Detect which cell encompasses the target text, then output its [X, Y] center coordinate. 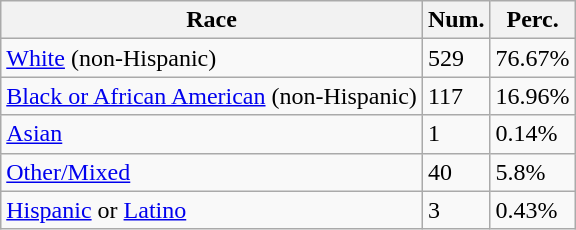
76.67% [532, 58]
Other/Mixed [212, 172]
0.14% [532, 134]
Hispanic or Latino [212, 210]
0.43% [532, 210]
White (non-Hispanic) [212, 58]
1 [456, 134]
40 [456, 172]
3 [456, 210]
529 [456, 58]
Perc. [532, 20]
5.8% [532, 172]
16.96% [532, 96]
Race [212, 20]
Black or African American (non-Hispanic) [212, 96]
Num. [456, 20]
Asian [212, 134]
117 [456, 96]
